Return [X, Y] of the center of cell containing provided text 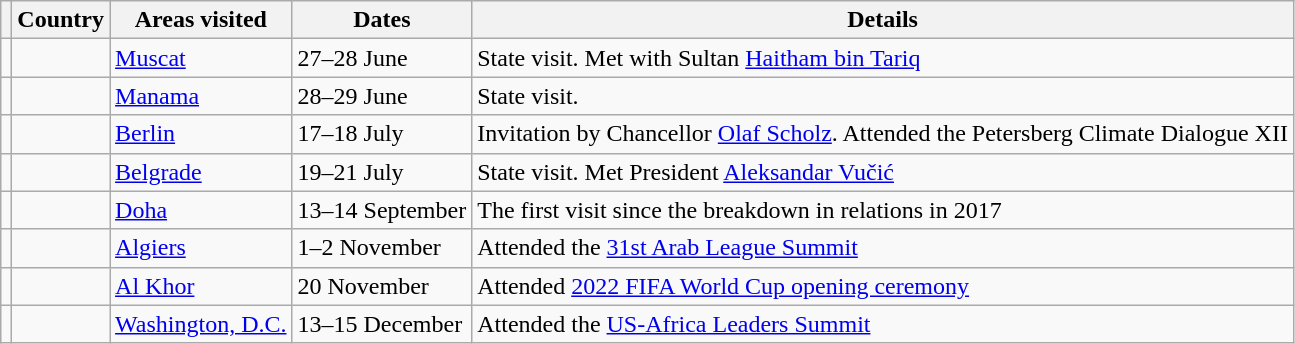
1–2 November [382, 248]
Manama [201, 96]
Doha [201, 210]
Attended 2022 FIFA World Cup opening ceremony [883, 286]
20 November [382, 286]
Belgrade [201, 172]
Muscat [201, 58]
State visit. Met with Sultan Haitham bin Tariq [883, 58]
Washington, D.C. [201, 324]
The first visit since the breakdown in relations in 2017 [883, 210]
28–29 June [382, 96]
Algiers [201, 248]
Details [883, 20]
Al Khor [201, 286]
17–18 July [382, 134]
Berlin [201, 134]
Areas visited [201, 20]
13–15 December [382, 324]
Attended the 31st Arab League Summit [883, 248]
Attended the US-Africa Leaders Summit [883, 324]
19–21 July [382, 172]
27–28 June [382, 58]
State visit. Met President Aleksandar Vučić [883, 172]
13–14 September [382, 210]
Invitation by Chancellor Olaf Scholz. Attended the Petersberg Climate Dialogue XII [883, 134]
Country [61, 20]
State visit. [883, 96]
Dates [382, 20]
